Search for the cell housing the specified text and yield its (X, Y) center coordinate. 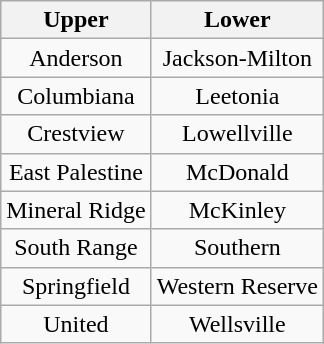
Lower (237, 20)
McDonald (237, 172)
Jackson-Milton (237, 58)
United (76, 324)
Leetonia (237, 96)
Southern (237, 248)
Anderson (76, 58)
Crestview (76, 134)
Columbiana (76, 96)
East Palestine (76, 172)
Upper (76, 20)
Western Reserve (237, 286)
Wellsville (237, 324)
South Range (76, 248)
Lowellville (237, 134)
Springfield (76, 286)
McKinley (237, 210)
Mineral Ridge (76, 210)
